Scan for the cell matching the given text and deliver its (x, y) coordinate at center. 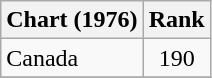
Canada (72, 58)
Rank (176, 20)
190 (176, 58)
Chart (1976) (72, 20)
